Return the [x, y] coordinate for the center point of the cell that contains the specified text.  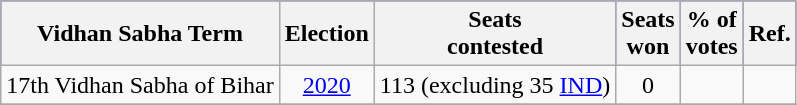
Vidhan Sabha Term [140, 34]
2020 [326, 85]
17th Vidhan Sabha of Bihar [140, 85]
Election [326, 34]
0 [648, 85]
% of votes [712, 34]
Seatscontested [494, 34]
113 (excluding 35 IND) [494, 85]
Ref. [770, 34]
Seatswon [648, 34]
